Pinpoint the cell where the given text exists, returning its (X, Y) midpoint coordinate. 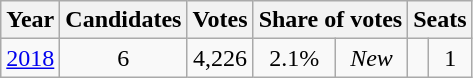
1 (451, 58)
Share of votes (330, 20)
2.1% (294, 58)
2018 (30, 58)
Seats (440, 20)
Candidates (124, 20)
Year (30, 20)
Votes (220, 20)
4,226 (220, 58)
6 (124, 58)
New (371, 58)
